Return (X, Y) of the center of cell containing provided text 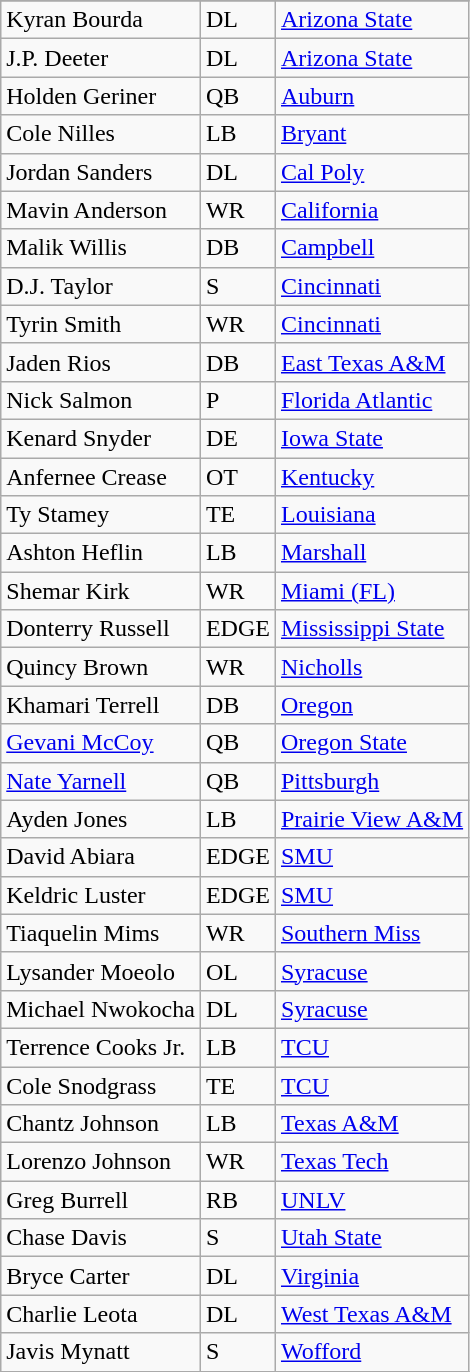
Oregon State (372, 743)
Virginia (372, 1276)
Chase Davis (101, 1238)
Ty Stamey (101, 515)
Mississippi State (372, 629)
Lorenzo Johnson (101, 1162)
Southern Miss (372, 933)
Donterry Russell (101, 629)
P (238, 400)
OT (238, 477)
Gevani McCoy (101, 743)
Iowa State (372, 438)
RB (238, 1200)
Bryant (372, 134)
Pittsburgh (372, 781)
Wofford (372, 1352)
DE (238, 438)
Lysander Moeolo (101, 971)
Campbell (372, 248)
Jordan Sanders (101, 172)
Florida Atlantic (372, 400)
Miami (FL) (372, 591)
Texas A&M (372, 1124)
Chantz Johnson (101, 1124)
Utah State (372, 1238)
Nick Salmon (101, 400)
Tiaquelin Mims (101, 933)
Javis Mynatt (101, 1352)
Marshall (372, 553)
Holden Geriner (101, 96)
D.J. Taylor (101, 286)
UNLV (372, 1200)
Khamari Terrell (101, 705)
Charlie Leota (101, 1314)
Ashton Heflin (101, 553)
Nicholls (372, 667)
Cal Poly (372, 172)
Jaden Rios (101, 362)
Louisiana (372, 515)
West Texas A&M (372, 1314)
David Abiara (101, 857)
Prairie View A&M (372, 819)
J.P. Deeter (101, 58)
Keldric Luster (101, 895)
Cole Snodgrass (101, 1085)
East Texas A&M (372, 362)
Anfernee Crease (101, 477)
Shemar Kirk (101, 591)
Oregon (372, 705)
California (372, 210)
Mavin Anderson (101, 210)
Kentucky (372, 477)
Quincy Brown (101, 667)
Ayden Jones (101, 819)
Nate Yarnell (101, 781)
Michael Nwokocha (101, 1009)
Kenard Snyder (101, 438)
OL (238, 971)
Texas Tech (372, 1162)
Malik Willis (101, 248)
Tyrin Smith (101, 324)
Cole Nilles (101, 134)
Terrence Cooks Jr. (101, 1047)
Kyran Bourda (101, 20)
Auburn (372, 96)
Bryce Carter (101, 1276)
Greg Burrell (101, 1200)
